Provide the [X, Y] coordinate of the cell's center where the given text is located.  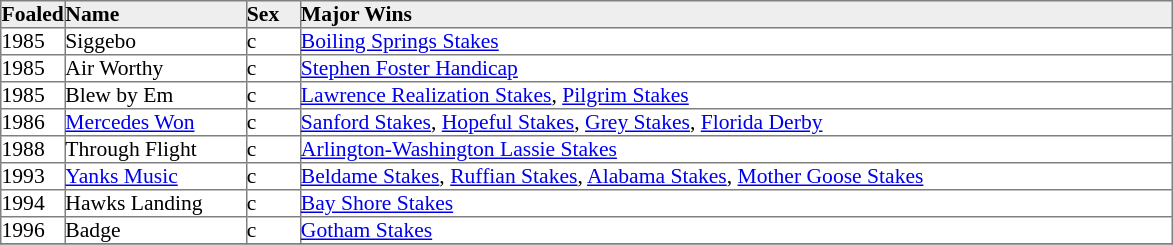
Badge [156, 230]
1994 [33, 204]
Foaled [33, 14]
Lawrence Realization Stakes, Pilgrim Stakes [736, 96]
Beldame Stakes, Ruffian Stakes, Alabama Stakes, Mother Goose Stakes [736, 176]
Sanford Stakes, Hopeful Stakes, Grey Stakes, Florida Derby [736, 122]
Gotham Stakes [736, 230]
Arlington-Washington Lassie Stakes [736, 150]
Sex [273, 14]
Stephen Foster Handicap [736, 68]
Through Flight [156, 150]
1986 [33, 122]
Bay Shore Stakes [736, 204]
Yanks Music [156, 176]
1993 [33, 176]
Siggebo [156, 42]
Blew by Em [156, 96]
1996 [33, 230]
Name [156, 14]
Major Wins [736, 14]
Mercedes Won [156, 122]
1988 [33, 150]
Hawks Landing [156, 204]
Boiling Springs Stakes [736, 42]
Air Worthy [156, 68]
